Provide the [X, Y] coordinate of the cell's center where the given text is located.  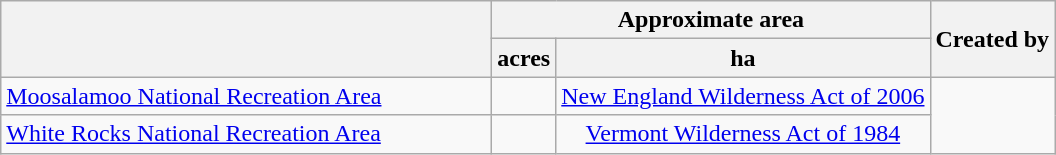
ha [743, 58]
acres [524, 58]
White Rocks National Recreation Area [246, 134]
Moosalamoo National Recreation Area [246, 96]
Created by [992, 39]
Approximate area [711, 20]
Vermont Wilderness Act of 1984 [743, 134]
New England Wilderness Act of 2006 [743, 96]
